Output the (X, Y) coordinate of the center of the cell containing the given text.  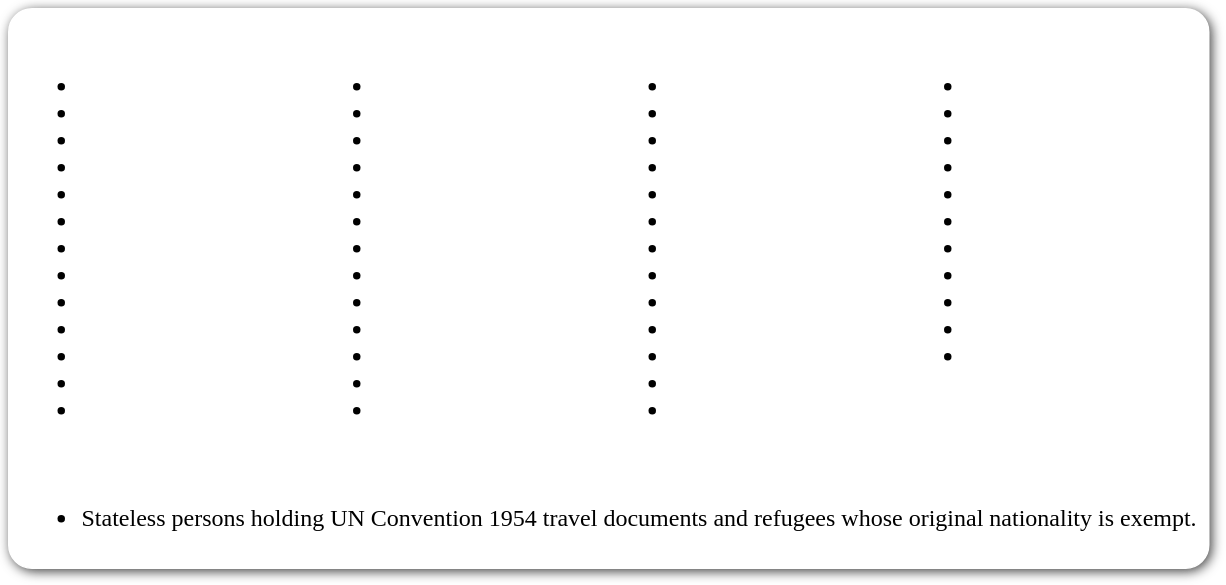
Stateless persons holding UN Convention 1954 travel documents and refugees whose original nationality is exempt. (609, 504)
